Identify which cell holds the provided text, then report its (x, y) central coordinate. 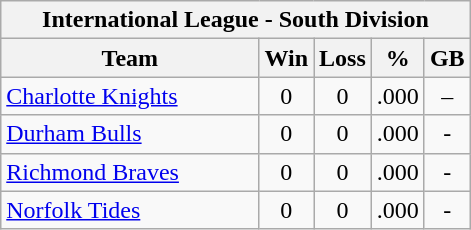
Richmond Braves (130, 172)
Loss (343, 58)
Team (130, 58)
– (447, 96)
Win (286, 58)
Durham Bulls (130, 134)
International League - South Division (236, 20)
Norfolk Tides (130, 210)
GB (447, 58)
% (398, 58)
Charlotte Knights (130, 96)
